Capture the cell that displays the provided text and extract its [x, y] central coordinate. 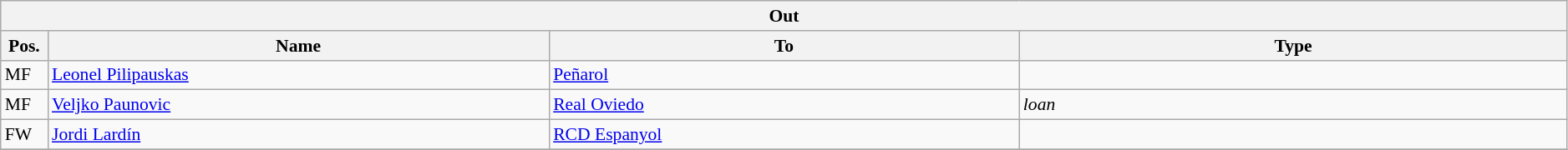
loan [1293, 105]
Peñarol [784, 75]
To [784, 46]
Out [784, 16]
Pos. [24, 46]
RCD Espanyol [784, 135]
Leonel Pilipauskas [298, 75]
Veljko Paunovic [298, 105]
FW [24, 135]
Jordi Lardín [298, 135]
Type [1293, 46]
Name [298, 46]
Real Oviedo [784, 105]
